Detect which cell encompasses the target text, then output its [x, y] center coordinate. 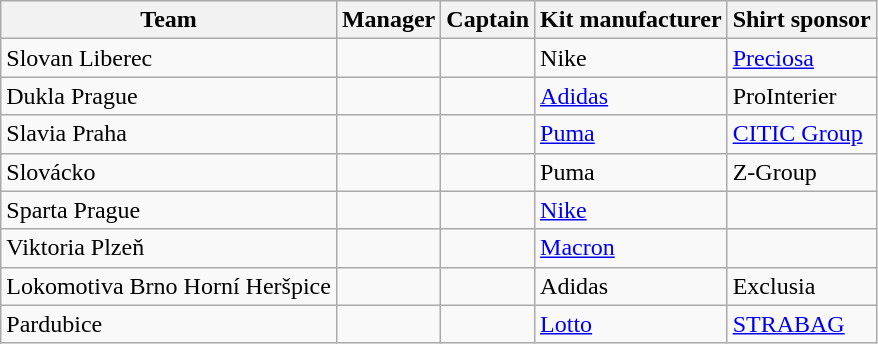
Z-Group [802, 172]
STRABAG [802, 324]
ProInterier [802, 96]
Shirt sponsor [802, 20]
Sparta Prague [169, 210]
Exclusia [802, 286]
Preciosa [802, 58]
Captain [488, 20]
Slavia Praha [169, 134]
CITIC Group [802, 134]
Dukla Prague [169, 96]
Slovácko [169, 172]
Lotto [632, 324]
Pardubice [169, 324]
Manager [388, 20]
Macron [632, 248]
Slovan Liberec [169, 58]
Lokomotiva Brno Horní Heršpice [169, 286]
Viktoria Plzeň [169, 248]
Team [169, 20]
Kit manufacturer [632, 20]
